For the text-containing cell, return its midpoint in [x, y] coordinate format. 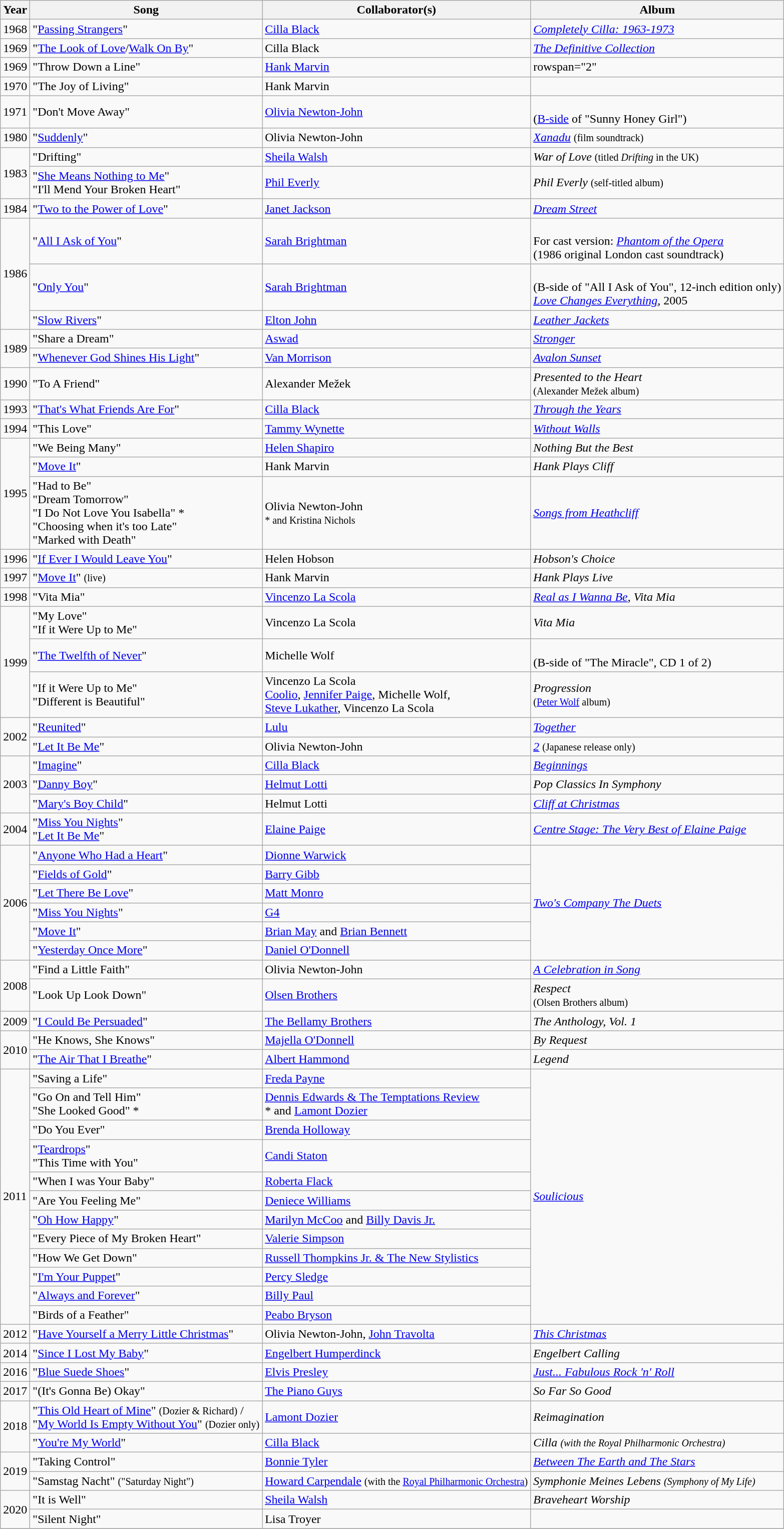
"I Could Be Persuaded" [146, 1021]
Majella O'Donnell [397, 1040]
rowspan="2" [657, 67]
G4 [397, 912]
Real as I Wanna Be, Vita Mia [657, 597]
Vincenzo La ScolaCoolio, Jennifer Paige, Michelle Wolf, Steve Lukather, Vincenzo La Scola [397, 694]
"The Joy of Living" [146, 86]
"It is Well" [146, 1500]
Legend [657, 1059]
Valerie Simpson [397, 1239]
Dennis Edwards & The Temptations Review* and Lamont Dozier [397, 1104]
Barry Gibb [397, 874]
"Birds of a Feather" [146, 1315]
"If it Were Up to Me""Different is Beautiful" [146, 694]
Progression(Peter Wolf album) [657, 694]
Olsen Brothers [397, 995]
Album [657, 10]
"We Being Many" [146, 448]
"She Means Nothing to Me""I'll Mend Your Broken Heart" [146, 182]
1968 [15, 29]
Stronger [657, 339]
Matt Monro [397, 893]
For cast version: Phantom of the Opera(1986 original London cast soundtrack) [657, 241]
(B-side of "Sunny Honey Girl") [657, 112]
Olivia Newton-John, John Travolta [397, 1334]
2018 [15, 1427]
1996 [15, 559]
"Blue Suede Shoes" [146, 1372]
"Silent Night" [146, 1519]
Without Walls [657, 429]
"You're My World" [146, 1443]
"Taking Control" [146, 1462]
"Yesterday Once More" [146, 950]
Helen Shapiro [397, 448]
Song [146, 10]
Michelle Wolf [397, 655]
Leather Jackets [657, 320]
The Bellamy Brothers [397, 1021]
Hank Plays Live [657, 578]
2002 [15, 736]
Lamont Dozier [397, 1417]
"He Knows, She Knows" [146, 1040]
Respect(Olsen Brothers album) [657, 995]
"Vita Mia" [146, 597]
This Christmas [657, 1334]
Cilla (with the Royal Philharmonic Orchestra) [657, 1443]
"Whenever God Shines His Light" [146, 358]
2003 [15, 785]
"Reunited" [146, 727]
Nothing But the Best [657, 448]
"Only You" [146, 287]
Engelbert Calling [657, 1353]
Howard Carpendale (with the Royal Philharmonic Orchestra) [397, 1481]
"The Look of Love/Walk On By" [146, 48]
Peabo Bryson [397, 1315]
"Mary's Boy Child" [146, 804]
Completely Cilla: 1963-1973 [657, 29]
Olivia Newton-John* and Kristina Nichols [397, 513]
Collaborator(s) [397, 10]
"Have Yourself a Merry Little Christmas" [146, 1334]
"Don't Move Away" [146, 112]
"Are You Feeling Me" [146, 1201]
Bonnie Tyler [397, 1462]
"Share a Dream" [146, 339]
"Find a Little Faith" [146, 969]
"Suddenly" [146, 138]
2008 [15, 985]
"Passing Strangers" [146, 29]
2 (Japanese release only) [657, 746]
1999 [15, 662]
"Miss You Nights" [146, 912]
Between The Earth and The Stars [657, 1462]
1990 [15, 384]
The Definitive Collection [657, 48]
1989 [15, 348]
1971 [15, 112]
Elvis Presley [397, 1372]
"Since I Lost My Baby" [146, 1353]
"How We Get Down" [146, 1258]
"Two to the Power of Love" [146, 208]
"Drifting" [146, 157]
Aswad [397, 339]
Songs from Heathcliff [657, 513]
Albert Hammond [397, 1059]
The Piano Guys [397, 1391]
Brenda Holloway [397, 1130]
War of Love (titled Drifting in the UK) [657, 157]
(B-side of "The Miracle", CD 1 of 2) [657, 655]
"Imagine" [146, 766]
"Let It Be Me" [146, 746]
Elaine Paige [397, 829]
"Had to Be""Dream Tomorrow""I Do Not Love You Isabella" *"Choosing when it's too Late""Marked with Death" [146, 513]
Percy Sledge [397, 1277]
Janet Jackson [397, 208]
Hobson's Choice [657, 559]
Vita Mia [657, 623]
"To A Friend" [146, 384]
2011 [15, 1197]
By Request [657, 1040]
1994 [15, 429]
"Anyone Who Had a Heart" [146, 855]
Billy Paul [397, 1296]
1998 [15, 597]
Roberta Flack [397, 1182]
"Let There Be Love" [146, 893]
2004 [15, 829]
"Always and Forever" [146, 1296]
"The Air That I Breathe" [146, 1059]
Marilyn McCoo and Billy Davis Jr. [397, 1220]
2014 [15, 1353]
Daniel O'Donnell [397, 950]
The Anthology, Vol. 1 [657, 1021]
"My Love""If it Were Up to Me" [146, 623]
"This Old Heart of Mine" (Dozier & Richard) / "My World Is Empty Without You" (Dozier only) [146, 1417]
"All I Ask of You" [146, 241]
"Go On and Tell Him""She Looked Good" * [146, 1104]
"Miss You Nights""Let It Be Me" [146, 829]
"Samstag Nacht" ("Saturday Night") [146, 1481]
Elton John [397, 320]
Braveheart Worship [657, 1500]
2010 [15, 1049]
"That's What Friends Are For" [146, 410]
Russell Thompkins Jr. & The New Stylistics [397, 1258]
Xanadu (film soundtrack) [657, 138]
2012 [15, 1334]
"Oh How Happy" [146, 1220]
1970 [15, 86]
"Saving a Life" [146, 1078]
Phil Everly [397, 182]
"Do You Ever" [146, 1130]
Year [15, 10]
"Fields of Gold" [146, 874]
So Far So Good [657, 1391]
Alexander Mežek [397, 384]
Dream Street [657, 208]
(B-side of "All I Ask of You", 12-inch edition only)Love Changes Everything, 2005 [657, 287]
1993 [15, 410]
A Celebration in Song [657, 969]
"If Ever I Would Leave You" [146, 559]
Deniece Williams [397, 1201]
Soulicious [657, 1197]
"Danny Boy" [146, 785]
2019 [15, 1471]
Van Morrison [397, 358]
1984 [15, 208]
Beginnings [657, 766]
Engelbert Humperdinck [397, 1353]
Lisa Troyer [397, 1519]
Brian May and Brian Bennett [397, 931]
2017 [15, 1391]
Candi Staton [397, 1156]
"This Love" [146, 429]
1983 [15, 173]
1997 [15, 578]
Presented to the Heart(Alexander Mežek album) [657, 384]
"Throw Down a Line" [146, 67]
"The Twelfth of Never" [146, 655]
"Every Piece of My Broken Heart" [146, 1239]
Freda Payne [397, 1078]
"(It's Gonna Be) Okay" [146, 1391]
Lulu [397, 727]
1986 [15, 273]
Dionne Warwick [397, 855]
Hank Plays Cliff [657, 467]
Cliff at Christmas [657, 804]
"Slow Rivers" [146, 320]
2016 [15, 1372]
Reimagination [657, 1417]
Phil Everly (self-titled album) [657, 182]
Pop Classics In Symphony [657, 785]
Together [657, 727]
2009 [15, 1021]
Just... Fabulous Rock 'n' Roll [657, 1372]
Avalon Sunset [657, 358]
Tammy Wynette [397, 429]
Two's Company The Duets [657, 903]
"I'm Your Puppet" [146, 1277]
Centre Stage: The Very Best of Elaine Paige [657, 829]
"When I was Your Baby" [146, 1182]
1995 [15, 494]
"Teardrops""This Time with You" [146, 1156]
"Move It" (live) [146, 578]
Through the Years [657, 410]
"Look Up Look Down" [146, 995]
Helen Hobson [397, 559]
Symphonie Meines Lebens (Symphony of My Life) [657, 1481]
2006 [15, 903]
2020 [15, 1509]
1980 [15, 138]
